Detect which cell encompasses the target text, then output its [X, Y] center coordinate. 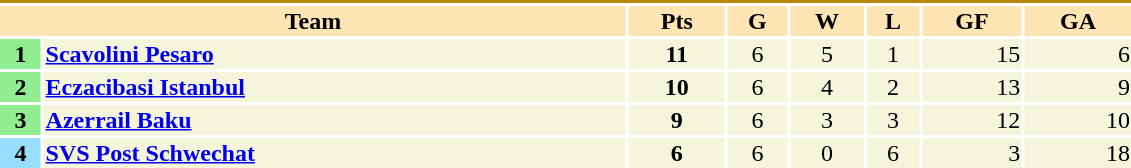
5 [827, 54]
Eczacibasi Istanbul [335, 87]
Scavolini Pesaro [335, 54]
Pts [677, 21]
11 [677, 54]
GF [972, 21]
Azerrail Baku [335, 120]
SVS Post Schwechat [335, 153]
L [893, 21]
15 [972, 54]
Team [313, 21]
0 [827, 153]
G [758, 21]
13 [972, 87]
12 [972, 120]
9 [677, 120]
10 [677, 87]
W [827, 21]
